Determine the [X, Y] coordinate at the center of the cell enclosing the given text.  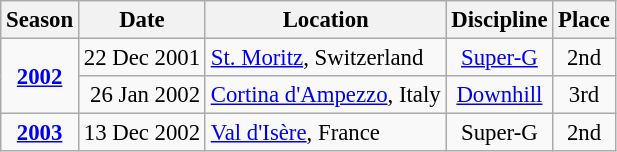
3rd [584, 95]
2003 [40, 133]
26 Jan 2002 [142, 95]
2002 [40, 76]
Place [584, 20]
22 Dec 2001 [142, 58]
Season [40, 20]
Discipline [500, 20]
Downhill [500, 95]
13 Dec 2002 [142, 133]
Date [142, 20]
St. Moritz, Switzerland [326, 58]
Val d'Isère, France [326, 133]
Cortina d'Ampezzo, Italy [326, 95]
Location [326, 20]
